Return [x, y] of the center of cell containing provided text 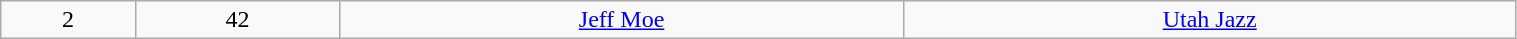
2 [68, 20]
Jeff Moe [622, 20]
42 [238, 20]
Utah Jazz [1210, 20]
